Detect which cell encompasses the target text, then output its (x, y) center coordinate. 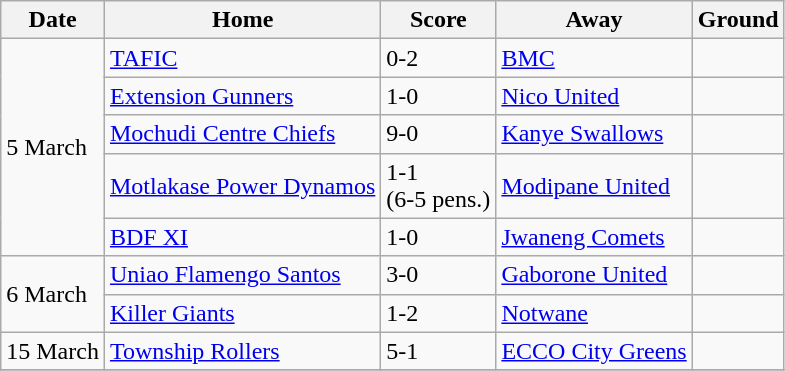
Nico United (594, 96)
Uniao Flamengo Santos (242, 275)
Modipane United (594, 186)
15 March (53, 351)
5-1 (438, 351)
Gaborone United (594, 275)
BMC (594, 58)
3-0 (438, 275)
9-0 (438, 134)
0-2 (438, 58)
Extension Gunners (242, 96)
1-1(6-5 pens.) (438, 186)
Away (594, 20)
Notwane (594, 313)
Score (438, 20)
Township Rollers (242, 351)
Motlakase Power Dynamos (242, 186)
Jwaneng Comets (594, 237)
BDF XI (242, 237)
Date (53, 20)
6 March (53, 294)
Killer Giants (242, 313)
1-2 (438, 313)
TAFIC (242, 58)
Ground (738, 20)
5 March (53, 148)
Home (242, 20)
Mochudi Centre Chiefs (242, 134)
Kanye Swallows (594, 134)
ECCO City Greens (594, 351)
